From the cell containing the given text, extract its center point as (x, y) coordinate. 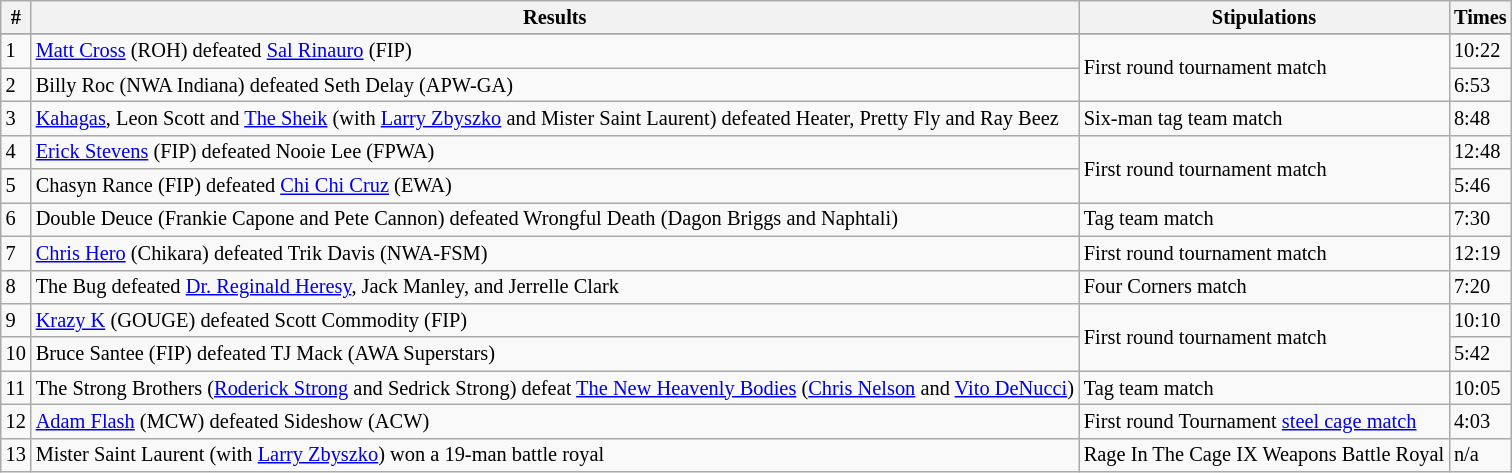
12 (16, 421)
Mister Saint Laurent (with Larry Zbyszko) won a 19-man battle royal (555, 455)
6 (16, 219)
7 (16, 253)
5:42 (1480, 354)
12:48 (1480, 152)
Billy Roc (NWA Indiana) defeated Seth Delay (APW-GA) (555, 85)
The Strong Brothers (Roderick Strong and Sedrick Strong) defeat The New Heavenly Bodies (Chris Nelson and Vito DeNucci) (555, 388)
Kahagas, Leon Scott and The Sheik (with Larry Zbyszko and Mister Saint Laurent) defeated Heater, Pretty Fly and Ray Beez (555, 118)
2 (16, 85)
6:53 (1480, 85)
Chris Hero (Chikara) defeated Trik Davis (NWA-FSM) (555, 253)
7:30 (1480, 219)
10:22 (1480, 51)
Matt Cross (ROH) defeated Sal Rinauro (FIP) (555, 51)
8 (16, 287)
3 (16, 118)
10 (16, 354)
1 (16, 51)
4:03 (1480, 421)
# (16, 17)
First round Tournament steel cage match (1264, 421)
Double Deuce (Frankie Capone and Pete Cannon) defeated Wrongful Death (Dagon Briggs and Naphtali) (555, 219)
10:10 (1480, 320)
Times (1480, 17)
Erick Stevens (FIP) defeated Nooie Lee (FPWA) (555, 152)
10:05 (1480, 388)
5 (16, 186)
Chasyn Rance (FIP) defeated Chi Chi Cruz (EWA) (555, 186)
13 (16, 455)
7:20 (1480, 287)
9 (16, 320)
4 (16, 152)
Krazy K (GOUGE) defeated Scott Commodity (FIP) (555, 320)
Four Corners match (1264, 287)
The Bug defeated Dr. Reginald Heresy, Jack Manley, and Jerrelle Clark (555, 287)
Six-man tag team match (1264, 118)
5:46 (1480, 186)
Results (555, 17)
12:19 (1480, 253)
Stipulations (1264, 17)
11 (16, 388)
n/a (1480, 455)
Bruce Santee (FIP) defeated TJ Mack (AWA Superstars) (555, 354)
8:48 (1480, 118)
Adam Flash (MCW) defeated Sideshow (ACW) (555, 421)
Rage In The Cage IX Weapons Battle Royal (1264, 455)
